Determine the [x, y] coordinate at the center of the cell enclosing the given text.  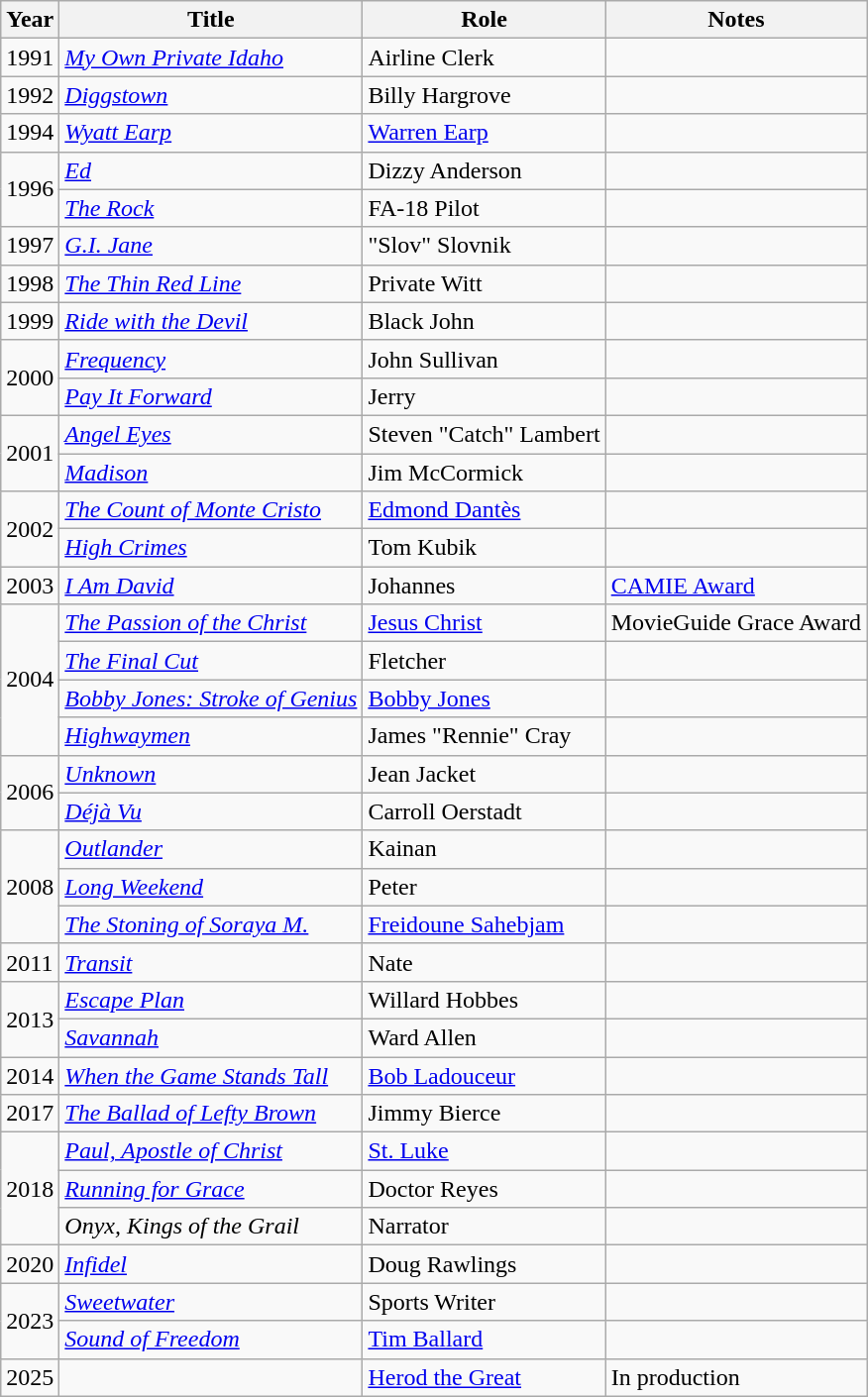
1996 [30, 189]
2000 [30, 377]
2014 [30, 1075]
2025 [30, 1377]
FA-18 Pilot [484, 208]
John Sullivan [484, 359]
Warren Earp [484, 133]
Narrator [484, 1227]
2013 [30, 1019]
2004 [30, 680]
2001 [30, 453]
My Own Private Idaho [211, 57]
Bob Ladouceur [484, 1075]
High Crimes [211, 548]
Steven "Catch" Lambert [484, 434]
Paul, Apostle of Christ [211, 1151]
Jimmy Bierce [484, 1114]
Billy Hargrove [484, 95]
Kainan [484, 849]
Edmond Dantès [484, 510]
MovieGuide Grace Award [735, 623]
Déjà Vu [211, 811]
2002 [30, 529]
When the Game Stands Tall [211, 1075]
Wyatt Earp [211, 133]
Sweetwater [211, 1302]
In production [735, 1377]
The Ballad of Lefty Brown [211, 1114]
Madison [211, 473]
Jesus Christ [484, 623]
Savannah [211, 1037]
Nate [484, 962]
Year [30, 20]
2018 [30, 1189]
The Final Cut [211, 661]
Airline Clerk [484, 57]
Doug Rawlings [484, 1264]
Jim McCormick [484, 473]
G.I. Jane [211, 246]
Jerry [484, 396]
Running for Grace [211, 1189]
1994 [30, 133]
Onyx, Kings of the Grail [211, 1227]
Bobby Jones: Stroke of Genius [211, 698]
Angel Eyes [211, 434]
Bobby Jones [484, 698]
CAMIE Award [735, 586]
Unknown [211, 774]
The Count of Monte Cristo [211, 510]
2017 [30, 1114]
Outlander [211, 849]
Fletcher [484, 661]
2006 [30, 793]
Diggstown [211, 95]
2008 [30, 887]
Frequency [211, 359]
1991 [30, 57]
"Slov" Slovnik [484, 246]
Escape Plan [211, 1000]
Sports Writer [484, 1302]
Willard Hobbes [484, 1000]
Highwaymen [211, 736]
The Rock [211, 208]
The Passion of the Christ [211, 623]
2011 [30, 962]
Private Witt [484, 283]
The Stoning of Soraya M. [211, 924]
Long Weekend [211, 887]
Infidel [211, 1264]
Role [484, 20]
Tom Kubik [484, 548]
2023 [30, 1321]
Ward Allen [484, 1037]
Ed [211, 170]
1997 [30, 246]
Johannes [484, 586]
Herod the Great [484, 1377]
James "Rennie" Cray [484, 736]
Peter [484, 887]
2020 [30, 1264]
Ride with the Devil [211, 321]
1999 [30, 321]
1998 [30, 283]
Carroll Oerstadt [484, 811]
Jean Jacket [484, 774]
Notes [735, 20]
The Thin Red Line [211, 283]
Freidoune Sahebjam [484, 924]
2003 [30, 586]
Tim Ballard [484, 1340]
Pay It Forward [211, 396]
Transit [211, 962]
I Am David [211, 586]
1992 [30, 95]
St. Luke [484, 1151]
Title [211, 20]
Dizzy Anderson [484, 170]
Black John [484, 321]
Doctor Reyes [484, 1189]
Sound of Freedom [211, 1340]
